Determine the [X, Y] coordinate at the center of the cell enclosing the given text.  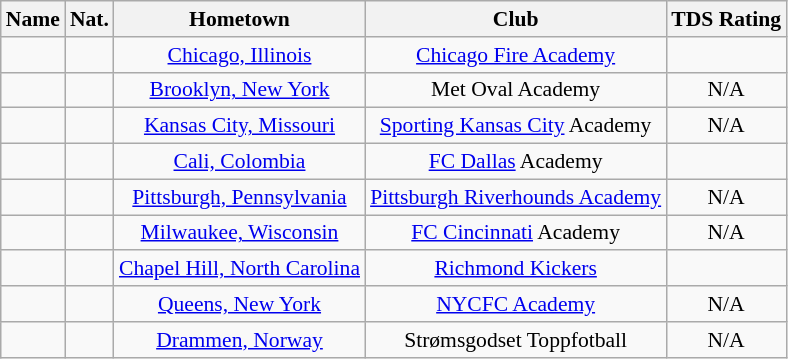
NYCFC Academy [516, 304]
Brooklyn, New York [240, 90]
Club [516, 19]
Sporting Kansas City Academy [516, 126]
FC Dallas Academy [516, 162]
Drammen, Norway [240, 340]
Met Oval Academy [516, 90]
Chapel Hill, North Carolina [240, 269]
Cali, Colombia [240, 162]
FC Cincinnati Academy [516, 233]
Strømsgodset Toppfotball [516, 340]
Kansas City, Missouri [240, 126]
TDS Rating [726, 19]
Pittsburgh, Pennsylvania [240, 197]
Hometown [240, 19]
Richmond Kickers [516, 269]
Milwaukee, Wisconsin [240, 233]
Queens, New York [240, 304]
Name [33, 19]
Pittsburgh Riverhounds Academy [516, 197]
Chicago, Illinois [240, 55]
Nat. [90, 19]
Chicago Fire Academy [516, 55]
